From the cell containing the given text, extract its center point as (X, Y) coordinate. 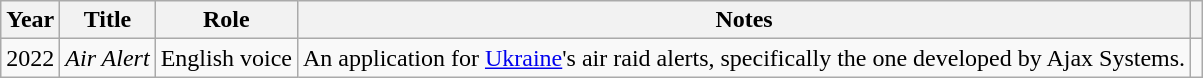
Title (108, 20)
An application for Ukraine's air raid alerts, specifically the one developed by Ajax Systems. (744, 58)
Notes (744, 20)
English voice (226, 58)
Year (30, 20)
Role (226, 20)
Air Alert (108, 58)
2022 (30, 58)
